Locate the cell with the specified text and output its (X, Y) center coordinate. 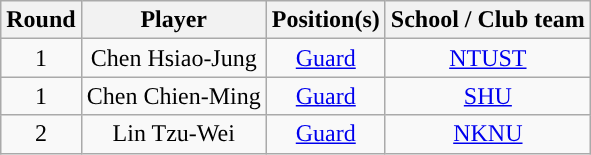
NTUST (488, 58)
Chen Hsiao-Jung (174, 58)
NKNU (488, 134)
Round (41, 20)
2 (41, 134)
SHU (488, 96)
Position(s) (326, 20)
Chen Chien-Ming (174, 96)
Player (174, 20)
Lin Tzu-Wei (174, 134)
School / Club team (488, 20)
